Scan for the cell matching the given text and deliver its [x, y] coordinate at center. 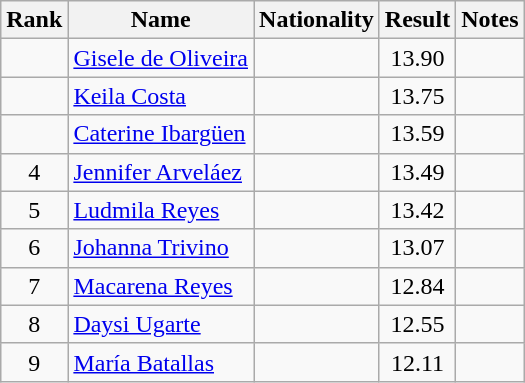
9 [34, 362]
Keila Costa [161, 96]
7 [34, 286]
8 [34, 324]
Result [417, 20]
Johanna Trivino [161, 248]
4 [34, 172]
Caterine Ibargüen [161, 134]
Notes [490, 20]
13.49 [417, 172]
13.42 [417, 210]
5 [34, 210]
Gisele de Oliveira [161, 58]
Jennifer Arveláez [161, 172]
13.07 [417, 248]
Name [161, 20]
13.59 [417, 134]
María Batallas [161, 362]
Daysi Ugarte [161, 324]
Macarena Reyes [161, 286]
13.90 [417, 58]
Nationality [317, 20]
Ludmila Reyes [161, 210]
12.11 [417, 362]
Rank [34, 20]
13.75 [417, 96]
12.84 [417, 286]
6 [34, 248]
12.55 [417, 324]
